Scan for the cell matching the given text and deliver its [X, Y] coordinate at center. 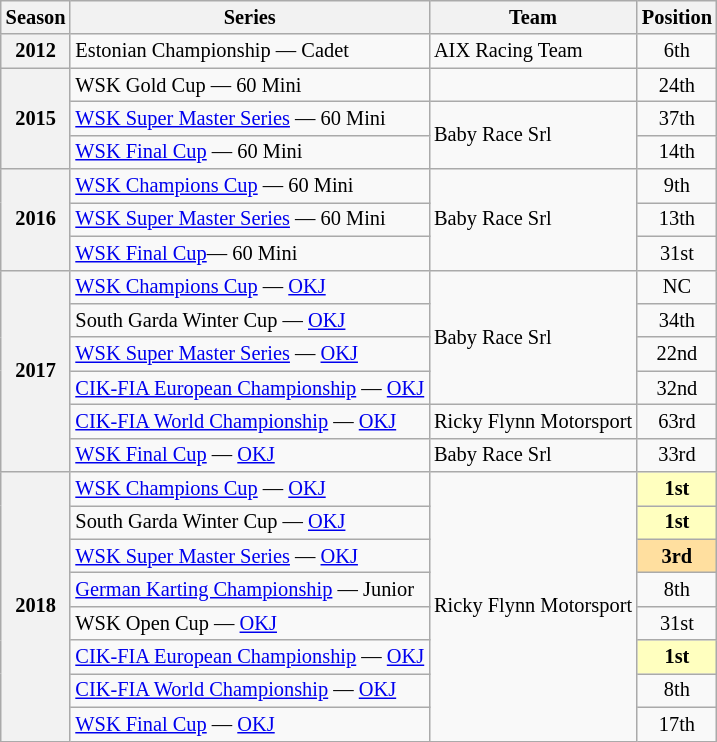
Position [677, 17]
WSK Gold Cup — 60 Mini [250, 85]
9th [677, 186]
Team [533, 17]
Season [36, 17]
2012 [36, 51]
WSK Final Cup— 60 Mini [250, 253]
WSK Final Cup — 60 Mini [250, 152]
34th [677, 320]
WSK Open Cup — OKJ [250, 623]
22nd [677, 354]
32nd [677, 388]
33rd [677, 455]
Series [250, 17]
2018 [36, 606]
6th [677, 51]
14th [677, 152]
WSK Champions Cup — 60 Mini [250, 186]
24th [677, 85]
2017 [36, 371]
German Karting Championship — Junior [250, 589]
2016 [36, 220]
3rd [677, 556]
2015 [36, 118]
63rd [677, 421]
Estonian Championship — Cadet [250, 51]
17th [677, 724]
NC [677, 287]
37th [677, 118]
AIX Racing Team [533, 51]
13th [677, 219]
